Output the (X, Y) coordinate of the center of the cell containing the given text.  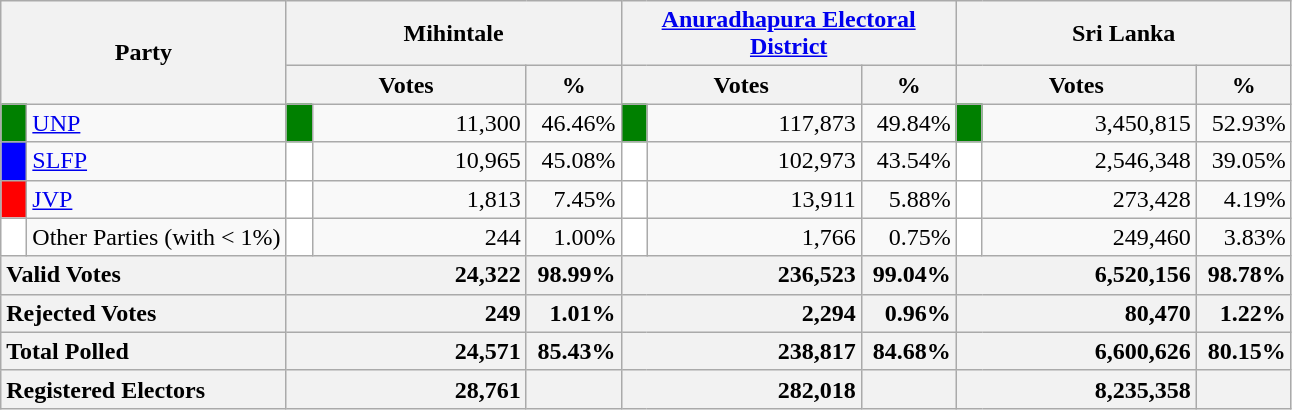
Other Parties (with < 1%) (156, 237)
85.43% (574, 351)
3,450,815 (1089, 123)
84.68% (908, 351)
39.05% (1244, 161)
3.83% (1244, 237)
Registered Electors (144, 389)
28,761 (406, 389)
6,520,156 (1076, 275)
24,571 (406, 351)
238,817 (741, 351)
Valid Votes (144, 275)
6,600,626 (1076, 351)
45.08% (574, 161)
Mihintale (454, 34)
1.01% (574, 313)
SLFP (156, 161)
8,235,358 (1076, 389)
Party (144, 52)
11,300 (419, 123)
117,873 (754, 123)
4.19% (1244, 199)
99.04% (908, 275)
98.99% (574, 275)
1.00% (574, 237)
98.78% (1244, 275)
102,973 (754, 161)
236,523 (741, 275)
0.96% (908, 313)
13,911 (754, 199)
JVP (156, 199)
43.54% (908, 161)
5.88% (908, 199)
1,766 (754, 237)
80,470 (1076, 313)
2,294 (741, 313)
Total Polled (144, 351)
2,546,348 (1089, 161)
249 (406, 313)
UNP (156, 123)
273,428 (1089, 199)
244 (419, 237)
249,460 (1089, 237)
46.46% (574, 123)
Rejected Votes (144, 313)
49.84% (908, 123)
7.45% (574, 199)
1.22% (1244, 313)
1,813 (419, 199)
24,322 (406, 275)
Sri Lanka (1124, 34)
Anuradhapura Electoral District (788, 34)
0.75% (908, 237)
282,018 (741, 389)
10,965 (419, 161)
52.93% (1244, 123)
80.15% (1244, 351)
